Search for the cell housing the specified text and yield its (X, Y) center coordinate. 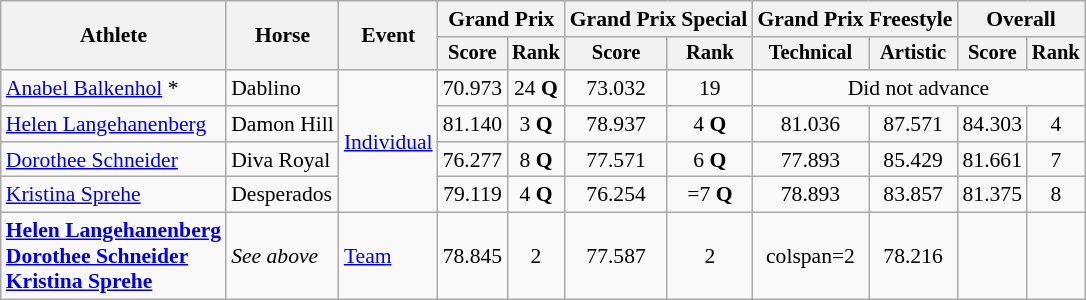
6 Q (710, 160)
8 Q (536, 160)
78.216 (914, 256)
Artistic (914, 54)
Technical (810, 54)
Helen Langehanenberg (114, 124)
81.375 (992, 195)
77.571 (616, 160)
Horse (282, 36)
Desperados (282, 195)
84.303 (992, 124)
Did not advance (918, 88)
See above (282, 256)
87.571 (914, 124)
Athlete (114, 36)
=7 Q (710, 195)
Kristina Sprehe (114, 195)
19 (710, 88)
24 Q (536, 88)
3 Q (536, 124)
Team (388, 256)
Damon Hill (282, 124)
Grand Prix Special (659, 19)
Dablino (282, 88)
Helen LangehanenbergDorothee SchneiderKristina Sprehe (114, 256)
78.845 (472, 256)
76.254 (616, 195)
Individual (388, 141)
Diva Royal (282, 160)
Anabel Balkenhol * (114, 88)
Overall (1022, 19)
8 (1056, 195)
Dorothee Schneider (114, 160)
70.973 (472, 88)
81.140 (472, 124)
83.857 (914, 195)
81.036 (810, 124)
colspan=2 (810, 256)
85.429 (914, 160)
Grand Prix Freestyle (854, 19)
77.893 (810, 160)
77.587 (616, 256)
Grand Prix (502, 19)
73.032 (616, 88)
78.893 (810, 195)
4 (1056, 124)
78.937 (616, 124)
Event (388, 36)
7 (1056, 160)
81.661 (992, 160)
76.277 (472, 160)
79.119 (472, 195)
